Locate the cell with the specified text and output its [X, Y] center coordinate. 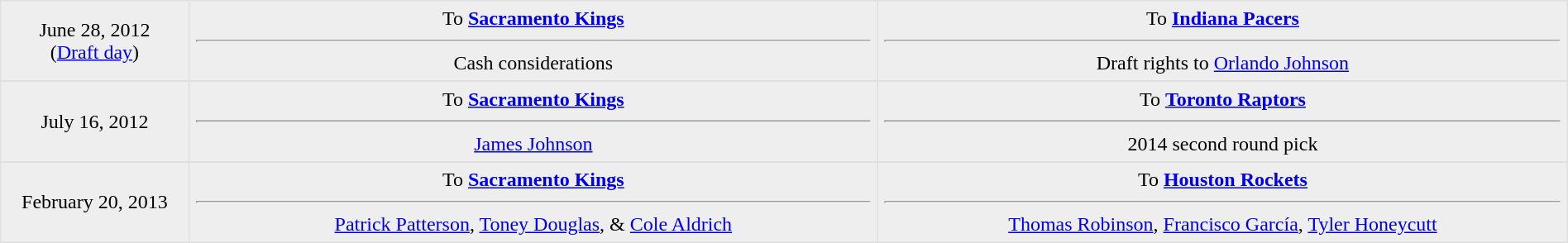
To Houston RocketsThomas Robinson, Francisco García, Tyler Honeycutt [1223, 202]
To Sacramento KingsPatrick Patterson, Toney Douglas, & Cole Aldrich [533, 202]
To Sacramento KingsCash considerations [533, 41]
To Indiana PacersDraft rights to Orlando Johnson [1223, 41]
To Toronto Raptors2014 second round pick [1223, 121]
June 28, 2012(Draft day) [94, 41]
July 16, 2012 [94, 121]
To Sacramento KingsJames Johnson [533, 121]
February 20, 2013 [94, 202]
